Determine the [X, Y] coordinate at the center of the cell enclosing the given text.  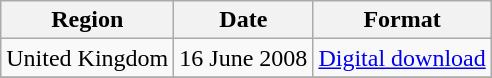
16 June 2008 [244, 58]
Region [88, 20]
Format [402, 20]
Date [244, 20]
United Kingdom [88, 58]
Digital download [402, 58]
